Return the (X, Y) coordinate for the center point of the cell that contains the specified text.  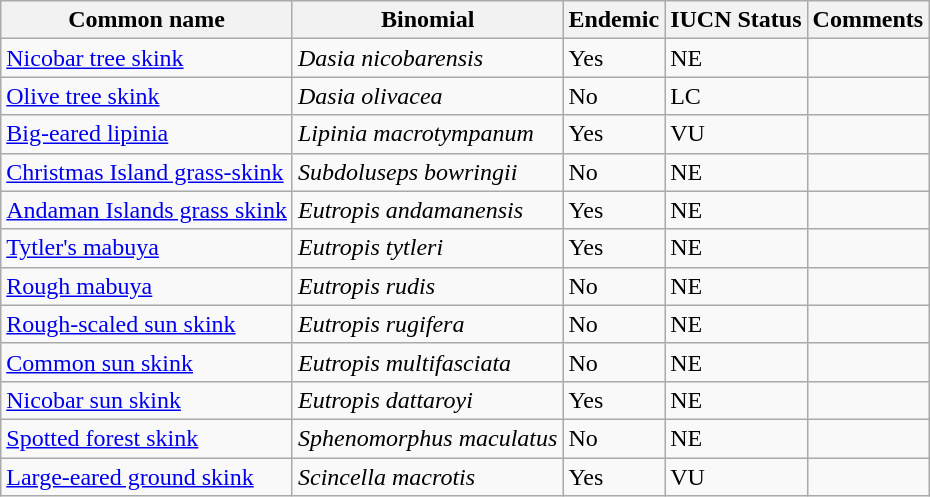
Lipinia macrotympanum (427, 134)
Eutropis andamanensis (427, 210)
Dasia olivacea (427, 96)
Eutropis rugifera (427, 324)
Large-eared ground skink (147, 477)
IUCN Status (736, 20)
Rough-scaled sun skink (147, 324)
Comments (868, 20)
Binomial (427, 20)
Christmas Island grass-skink (147, 172)
Eutropis tytleri (427, 248)
Rough mabuya (147, 286)
Scincella macrotis (427, 477)
Nicobar sun skink (147, 400)
LC (736, 96)
Olive tree skink (147, 96)
Big-eared lipinia (147, 134)
Tytler's mabuya (147, 248)
Nicobar tree skink (147, 58)
Eutropis multifasciata (427, 362)
Subdoluseps bowringii (427, 172)
Common name (147, 20)
Endemic (614, 20)
Eutropis dattaroyi (427, 400)
Common sun skink (147, 362)
Sphenomorphus maculatus (427, 438)
Spotted forest skink (147, 438)
Eutropis rudis (427, 286)
Andaman Islands grass skink (147, 210)
Dasia nicobarensis (427, 58)
